Return the [x, y] coordinate for the center point of the cell that contains the specified text.  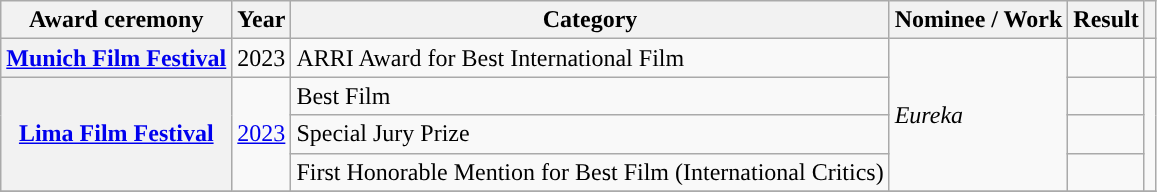
Result [1106, 20]
Award ceremony [116, 20]
Special Jury Prize [590, 134]
ARRI Award for Best International Film [590, 58]
Best Film [590, 96]
Category [590, 20]
Nominee / Work [978, 20]
First Honorable Mention for Best Film (International Critics) [590, 172]
Lima Film Festival [116, 134]
Eureka [978, 115]
Year [262, 20]
Munich Film Festival [116, 58]
